Find where the given text appears and provide that cell's center as (x, y) coordinate. 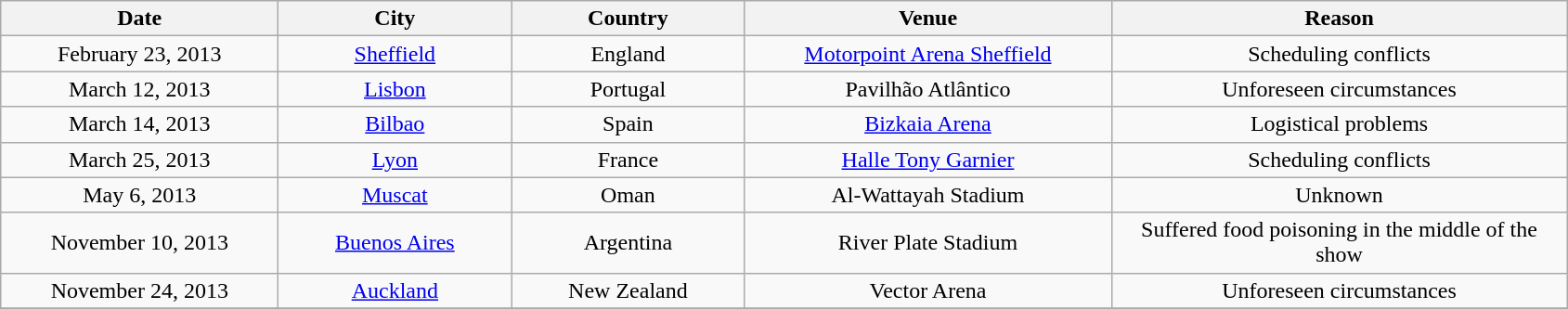
England (628, 54)
March 12, 2013 (139, 89)
France (628, 160)
Unknown (1339, 195)
November 10, 2013 (139, 243)
Buenos Aires (395, 243)
February 23, 2013 (139, 54)
Bilbao (395, 124)
Halle Tony Garnier (928, 160)
Suffered food poisoning in the middle of the show (1339, 243)
March 25, 2013 (139, 160)
Spain (628, 124)
City (395, 19)
Pavilhão Atlântico (928, 89)
Sheffield (395, 54)
Al-Wattayah Stadium (928, 195)
Motorpoint Arena Sheffield (928, 54)
Date (139, 19)
Lyon (395, 160)
Bizkaia Arena (928, 124)
Country (628, 19)
Argentina (628, 243)
Muscat (395, 195)
Vector Arena (928, 290)
March 14, 2013 (139, 124)
River Plate Stadium (928, 243)
May 6, 2013 (139, 195)
New Zealand (628, 290)
Reason (1339, 19)
Lisbon (395, 89)
November 24, 2013 (139, 290)
Auckland (395, 290)
Oman (628, 195)
Venue (928, 19)
Portugal (628, 89)
Logistical problems (1339, 124)
